Output the [x, y] coordinate of the center of the cell containing the given text.  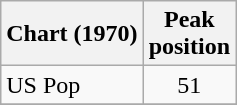
Peakposition [189, 34]
Chart (1970) [72, 34]
US Pop [72, 85]
51 [189, 85]
